Return (X, Y) of the center of cell containing provided text 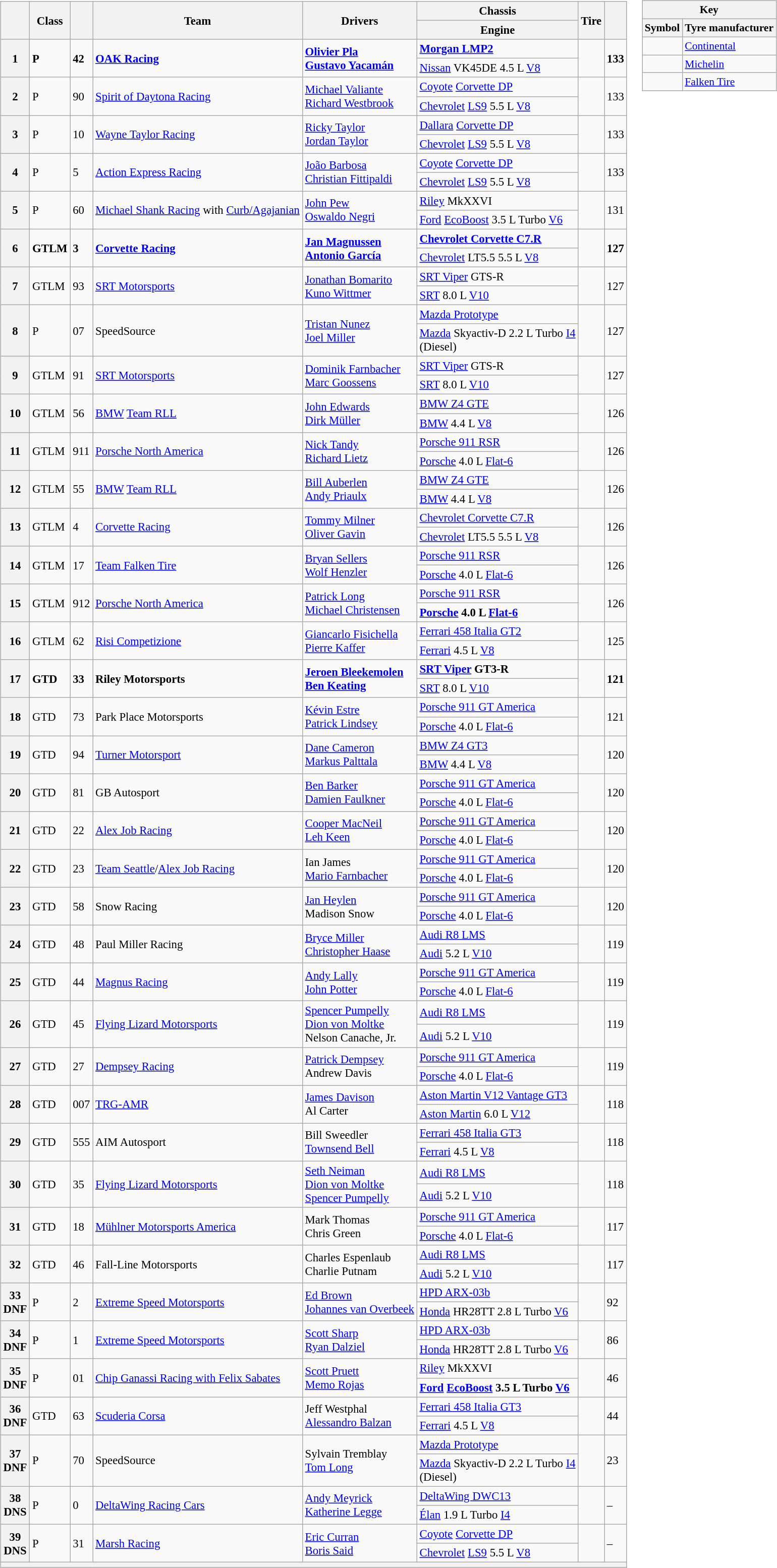
Andy Lally John Potter (359, 982)
60 (82, 210)
07 (82, 331)
70 (82, 1461)
Tommy Milner Oliver Gavin (359, 527)
Action Express Racing (198, 172)
94 (82, 754)
James Davison Al Carter (359, 1105)
90 (82, 96)
9 (15, 375)
Aston Martin V12 Vantage GT3 (497, 1095)
26 (15, 1024)
Ed Brown Johannes van Overbeek (359, 1302)
BMW Z4 GT3 (497, 745)
Scuderia Corsa (198, 1416)
Marsh Racing (198, 1543)
Paul Miller Racing (198, 944)
Scott Sharp Ryan Dalziel (359, 1340)
Nissan VK45DE 4.5 L V8 (497, 68)
19 (15, 754)
25 (15, 982)
62 (82, 641)
Spencer Pumpelly Dion von Moltke Nelson Canache, Jr. (359, 1024)
Ian James Mario Farnbacher (359, 868)
Cooper MacNeil Leh Keen (359, 830)
Dempsey Racing (198, 1066)
912 (82, 603)
Falken Tire (729, 82)
555 (82, 1142)
Engine (497, 30)
João Barbosa Christian Fittipaldi (359, 172)
Dallara Corvette DP (497, 125)
Magnus Racing (198, 982)
81 (82, 793)
32 (15, 1264)
Élan 1.9 L Turbo I4 (497, 1515)
911 (82, 451)
SRT Viper GT3-R (497, 669)
131 (616, 210)
Michael Shank Racing with Curb/Agajanian (198, 210)
Alex Job Racing (198, 830)
13 (15, 527)
7 (15, 285)
Bryan Sellers Wolf Henzler (359, 565)
Andy Meyrick Katherine Legge (359, 1505)
Key (709, 10)
Drivers (359, 20)
Tristan Nunez Joel Miller (359, 331)
56 (82, 414)
Mark Thomas Chris Green (359, 1227)
63 (82, 1416)
Tire (591, 20)
36DNF (15, 1416)
John Pew Oswaldo Negri (359, 210)
TRG-AMR (198, 1105)
11 (15, 451)
DeltaWing DWC13 (497, 1496)
42 (82, 59)
45 (82, 1024)
35DNF (15, 1378)
86 (616, 1340)
48 (82, 944)
Turner Motorsport (198, 754)
29 (15, 1142)
John Edwards Dirk Müller (359, 414)
Risi Competizione (198, 641)
Jonathan Bomarito Kuno Wittmer (359, 285)
Chip Ganassi Racing with Felix Sabates (198, 1378)
Ricky Taylor Jordan Taylor (359, 134)
20 (15, 793)
Michael Valiante Richard Westbrook (359, 96)
Bryce Miller Christopher Haase (359, 944)
38DNS (15, 1505)
Charles Espenlaub Charlie Putnam (359, 1264)
14 (15, 565)
Giancarlo Fisichella Pierre Kaffer (359, 641)
Kévin Estre Patrick Lindsey (359, 716)
Sylvain Tremblay Tom Long (359, 1461)
Ferrari 458 Italia GT2 (497, 631)
01 (82, 1378)
Eric Curran Boris Said (359, 1543)
Seth Neiman Dion von Moltke Spencer Pumpelly (359, 1184)
Mühlner Motorsports America (198, 1227)
Jeroen Bleekemolen Ben Keating (359, 679)
73 (82, 716)
15 (15, 603)
92 (616, 1302)
Park Place Motorsports (198, 716)
24 (15, 944)
GB Autosport (198, 793)
Michelin (729, 64)
Continental (729, 46)
93 (82, 285)
12 (15, 489)
8 (15, 331)
Fall-Line Motorsports (198, 1264)
Riley Motorsports (198, 679)
Team Falken Tire (198, 565)
Aston Martin 6.0 L V12 (497, 1114)
007 (82, 1105)
Team Seattle/Alex Job Racing (198, 868)
Olivier Pla Gustavo Yacamán (359, 59)
Class (50, 20)
16 (15, 641)
34DNF (15, 1340)
33DNF (15, 1302)
OAK Racing (198, 59)
Scott Pruett Memo Rojas (359, 1378)
AIM Autosport (198, 1142)
Jan Magnussen Antonio García (359, 248)
Snow Racing (198, 906)
Dane Cameron Markus Palttala (359, 754)
30 (15, 1184)
Chassis (497, 11)
Bill Sweedler Townsend Bell (359, 1142)
55 (82, 489)
28 (15, 1105)
Wayne Taylor Racing (198, 134)
Patrick Dempsey Andrew Davis (359, 1066)
Nick Tandy Richard Lietz (359, 451)
Tyre manufacturer (729, 28)
58 (82, 906)
Patrick Long Michael Christensen (359, 603)
Ben Barker Damien Faulkner (359, 793)
91 (82, 375)
Bill Auberlen Andy Priaulx (359, 489)
Symbol (662, 28)
35 (82, 1184)
0 (82, 1505)
Jeff Westphal Alessandro Balzan (359, 1416)
DeltaWing Racing Cars (198, 1505)
33 (82, 679)
Team (198, 20)
39DNS (15, 1543)
Dominik Farnbacher Marc Goossens (359, 375)
Morgan LMP2 (497, 49)
37DNF (15, 1461)
6 (15, 248)
Spirit of Daytona Racing (198, 96)
125 (616, 641)
21 (15, 830)
Jan Heylen Madison Snow (359, 906)
